Provide the [x, y] coordinate of the cell's center where the given text is located.  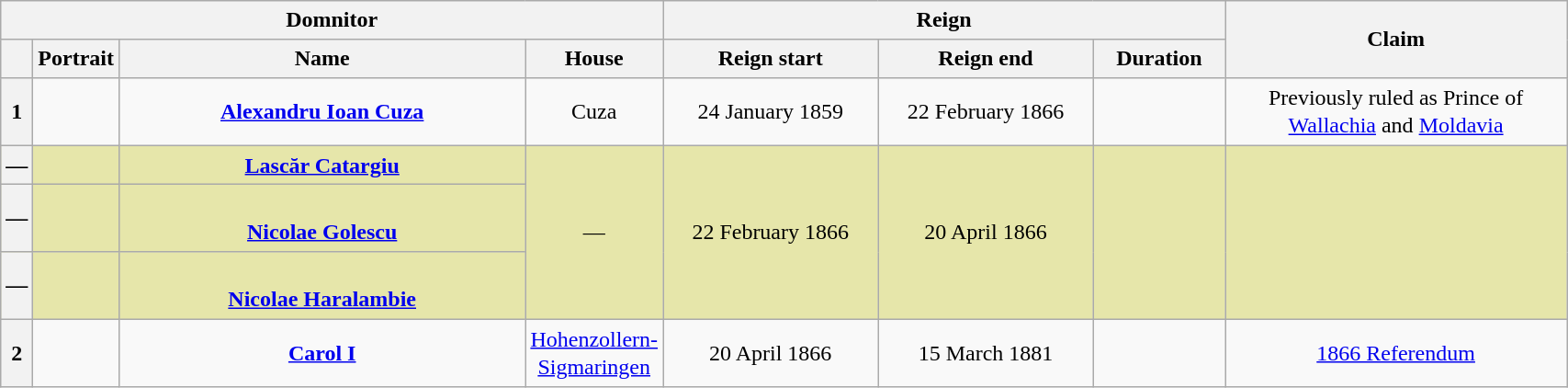
1 [17, 112]
15 March 1881 [986, 353]
Reign [944, 20]
Reign start [771, 59]
2 [17, 353]
Nicolae Haralambie [321, 285]
Nicolae Golescu [321, 219]
Name [321, 59]
Portrait [76, 59]
Duration [1159, 59]
Carol I [321, 353]
Reign end [986, 59]
House [594, 59]
24 January 1859 [771, 112]
Cuza [594, 112]
1866 Referendum [1396, 353]
Previously ruled as Prince of Wallachia and Moldavia [1396, 112]
Lascăr Catargiu [321, 165]
Hohenzollern-Sigmaringen [594, 353]
Alexandru Ioan Cuza [321, 112]
Claim [1396, 40]
Domnitor [333, 20]
